Extract the [x, y] coordinate from the center of the cell holding the provided text.  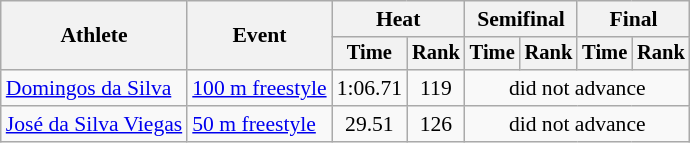
1:06.71 [370, 88]
Final [633, 19]
Athlete [94, 36]
50 m freestyle [259, 124]
119 [436, 88]
100 m freestyle [259, 88]
Event [259, 36]
Domingos da Silva [94, 88]
29.51 [370, 124]
José da Silva Viegas [94, 124]
Semifinal [521, 19]
126 [436, 124]
Heat [398, 19]
